Extract the [X, Y] coordinate from the center of the cell holding the provided text.  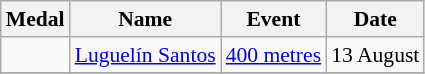
Luguelín Santos [146, 55]
Medal [36, 19]
Date [375, 19]
Name [146, 19]
Event [274, 19]
13 August [375, 55]
400 metres [274, 55]
